Scan for the cell matching the given text and deliver its [X, Y] coordinate at center. 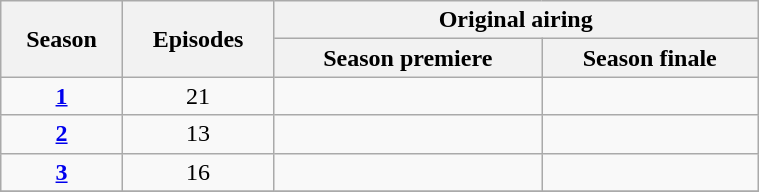
1 [62, 96]
13 [198, 134]
Season finale [650, 58]
2 [62, 134]
Season premiere [408, 58]
Original airing [516, 20]
Season [62, 39]
Episodes [198, 39]
16 [198, 172]
3 [62, 172]
21 [198, 96]
